Detect which cell encompasses the target text, then output its (x, y) center coordinate. 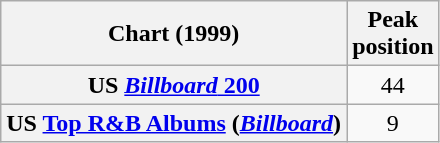
US Top R&B Albums (Billboard) (174, 123)
US Billboard 200 (174, 85)
44 (393, 85)
9 (393, 123)
Peakposition (393, 34)
Chart (1999) (174, 34)
